Pinpoint the cell where the given text exists, returning its [X, Y] midpoint coordinate. 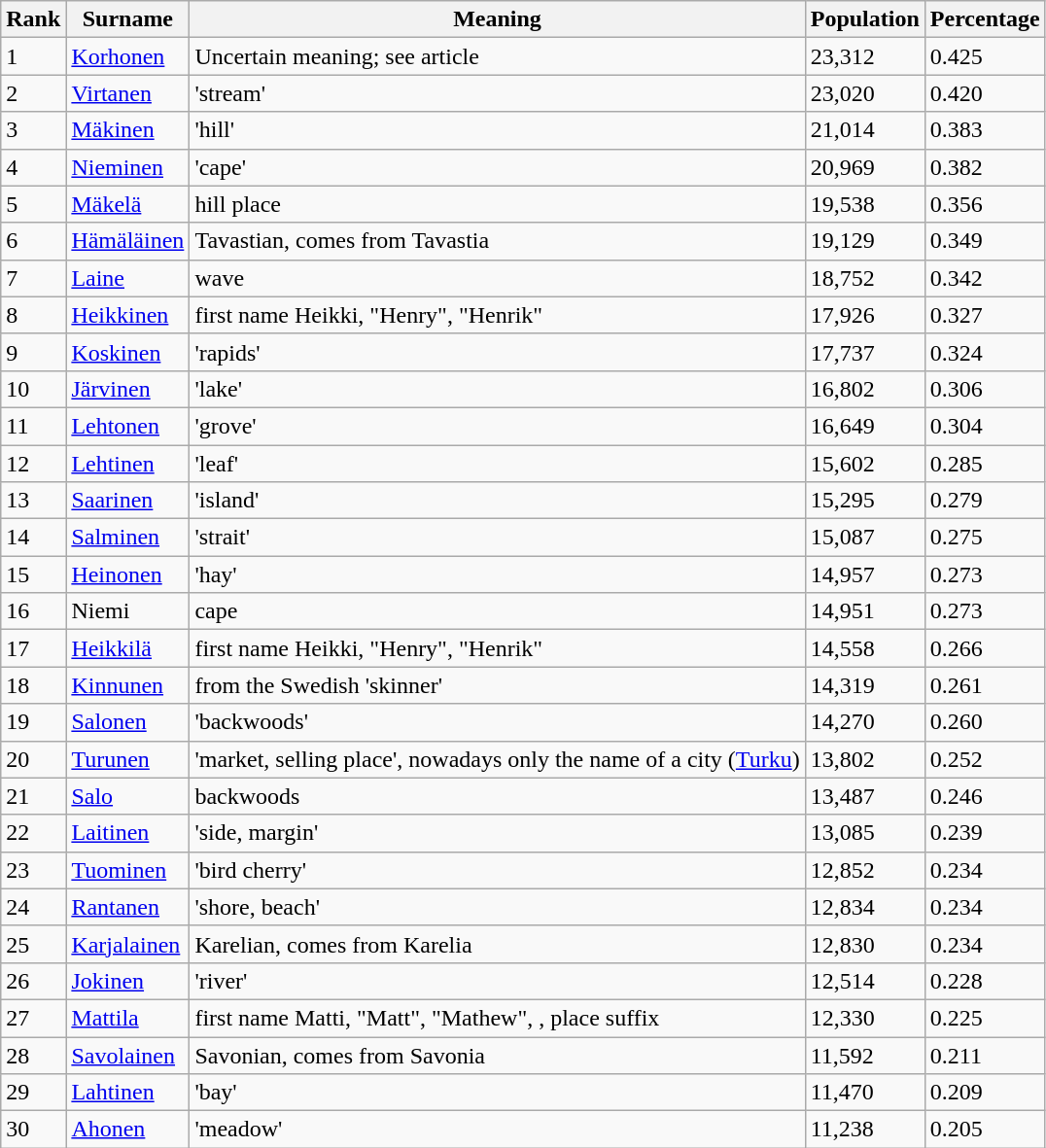
'island' [498, 501]
10 [33, 389]
0.228 [985, 981]
30 [33, 1130]
Laitinen [128, 833]
13,085 [865, 833]
15,602 [865, 464]
Salo [128, 796]
16,649 [865, 426]
Saarinen [128, 501]
hill place [498, 204]
'bay' [498, 1093]
14,319 [865, 685]
21 [33, 796]
15 [33, 574]
12,830 [865, 944]
0.260 [985, 722]
8 [33, 315]
0.279 [985, 501]
0.275 [985, 538]
0.356 [985, 204]
Karelian, comes from Karelia [498, 944]
Mäkinen [128, 130]
14,951 [865, 611]
25 [33, 944]
Mäkelä [128, 204]
15,087 [865, 538]
Salminen [128, 538]
Rantanen [128, 907]
Heinonen [128, 574]
18,752 [865, 278]
0.285 [985, 464]
Savolainen [128, 1055]
Tavastian, comes from Tavastia [498, 241]
17 [33, 648]
23 [33, 870]
15,295 [865, 501]
Population [865, 19]
14,558 [865, 648]
Surname [128, 19]
0.261 [985, 685]
13,802 [865, 759]
0.342 [985, 278]
0.425 [985, 56]
Tuominen [128, 870]
Korhonen [128, 56]
'side, margin' [498, 833]
12,330 [865, 1018]
0.324 [985, 352]
17,926 [865, 315]
16 [33, 611]
'river' [498, 981]
0.266 [985, 648]
Järvinen [128, 389]
19,538 [865, 204]
0.239 [985, 833]
20 [33, 759]
'meadow' [498, 1130]
24 [33, 907]
0.225 [985, 1018]
11 [33, 426]
'shore, beach' [498, 907]
11,592 [865, 1055]
27 [33, 1018]
13 [33, 501]
'grove' [498, 426]
Heikkinen [128, 315]
0.306 [985, 389]
23,312 [865, 56]
26 [33, 981]
21,014 [865, 130]
5 [33, 204]
Laine [128, 278]
11,470 [865, 1093]
14 [33, 538]
'market, selling place', nowadays only the name of a city (Turku) [498, 759]
Meaning [498, 19]
0.304 [985, 426]
20,969 [865, 167]
9 [33, 352]
Mattila [128, 1018]
Heikkilä [128, 648]
12 [33, 464]
19,129 [865, 241]
Savonian, comes from Savonia [498, 1055]
6 [33, 241]
Lehtinen [128, 464]
Rank [33, 19]
0.252 [985, 759]
0.383 [985, 130]
Percentage [985, 19]
'rapids' [498, 352]
wave [498, 278]
29 [33, 1093]
Kinnunen [128, 685]
Karjalainen [128, 944]
12,852 [865, 870]
'leaf' [498, 464]
7 [33, 278]
'bird cherry' [498, 870]
14,270 [865, 722]
Uncertain meaning; see article [498, 56]
0.382 [985, 167]
'lake' [498, 389]
'cape' [498, 167]
Jokinen [128, 981]
Niemi [128, 611]
from the Swedish 'skinner' [498, 685]
'backwoods' [498, 722]
Lehtonen [128, 426]
backwoods [498, 796]
4 [33, 167]
28 [33, 1055]
0.327 [985, 315]
'strait' [498, 538]
12,834 [865, 907]
11,238 [865, 1130]
16,802 [865, 389]
Turunen [128, 759]
0.211 [985, 1055]
22 [33, 833]
2 [33, 93]
Virtanen [128, 93]
'stream' [498, 93]
Ahonen [128, 1130]
17,737 [865, 352]
Hämäläinen [128, 241]
23,020 [865, 93]
0.349 [985, 241]
13,487 [865, 796]
14,957 [865, 574]
Salonen [128, 722]
19 [33, 722]
0.246 [985, 796]
0.420 [985, 93]
0.209 [985, 1093]
Koskinen [128, 352]
18 [33, 685]
'hill' [498, 130]
Nieminen [128, 167]
first name Matti, "Matt", "Mathew", , place suffix [498, 1018]
'hay' [498, 574]
0.205 [985, 1130]
1 [33, 56]
12,514 [865, 981]
3 [33, 130]
Lahtinen [128, 1093]
cape [498, 611]
